Pinpoint the cell where the given text exists, returning its (x, y) midpoint coordinate. 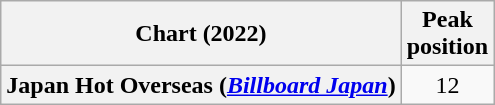
Japan Hot Overseas (Billboard Japan) (201, 85)
Chart (2022) (201, 34)
12 (447, 85)
Peakposition (447, 34)
